From the cell containing the given text, extract its center point as [x, y] coordinate. 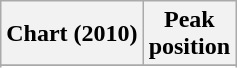
Peakposition [189, 34]
Chart (2010) [72, 34]
